For the text-containing cell, return its midpoint in (X, Y) coordinate format. 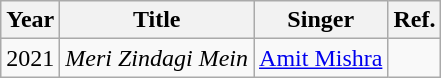
Title (157, 20)
Ref. (414, 20)
2021 (30, 58)
Year (30, 20)
Singer (321, 20)
Meri Zindagi Mein (157, 58)
Amit Mishra (321, 58)
